Search for the cell housing the specified text and yield its (X, Y) center coordinate. 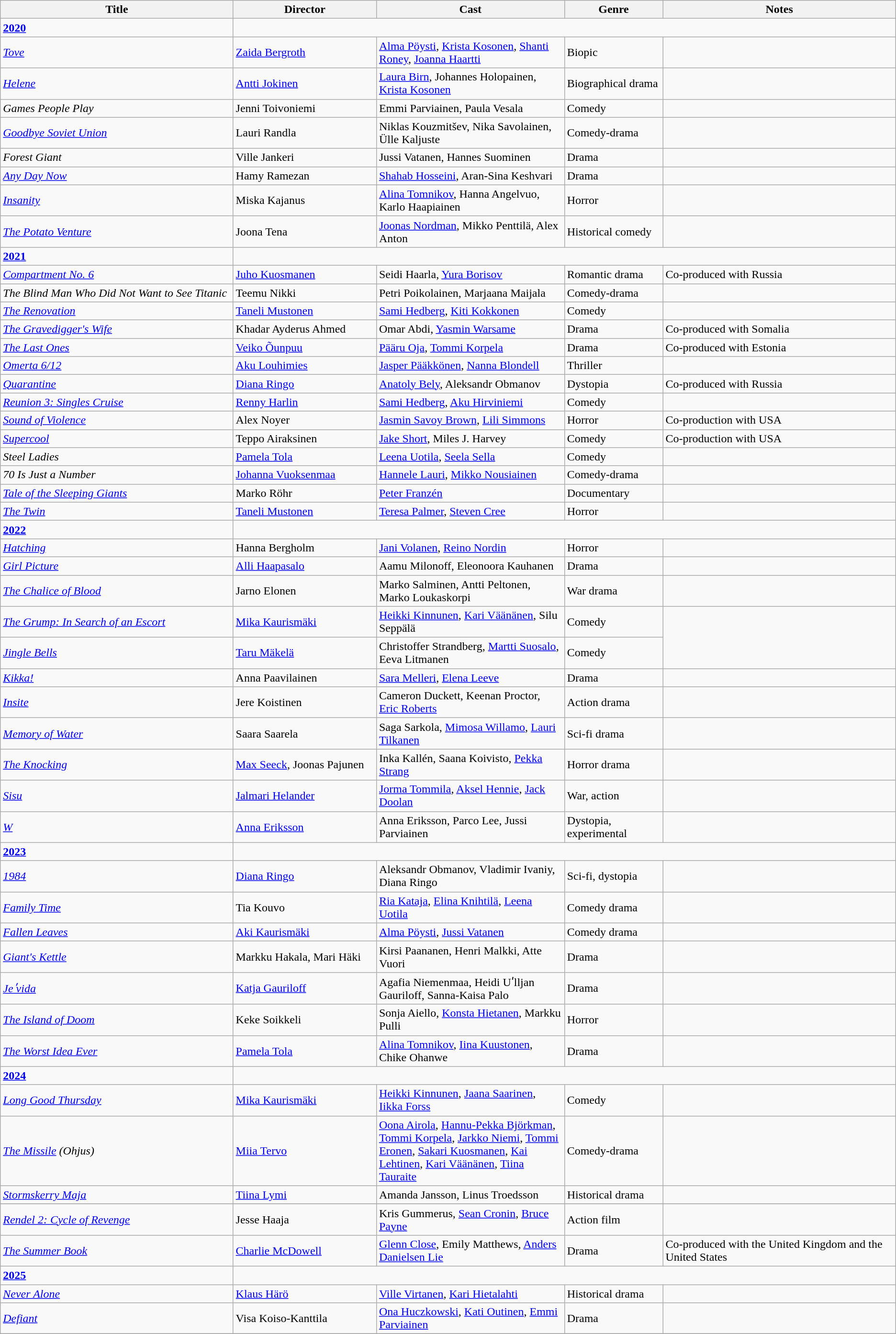
Co-produced with Estonia (779, 348)
Oona Airola, Hannu-Pekka Björkman, Tommi Korpela, Jarkko Niemi, Tommi Eronen, Sakari Kuosmanen, Kai Lehtinen, Kari Väänänen, Tiina Tauraite (470, 1151)
Alina Tomnikov, Iina Kuustonen, Chike Ohanwe (470, 1051)
Memory of Water (117, 733)
Romantic drama (614, 274)
Dystopia, experimental (614, 827)
Ona Huczkowski, Kati Outinen, Emmi Parviainen (470, 1318)
Hamy Ramezan (304, 176)
Kikka! (117, 678)
Thriller (614, 366)
Action drama (614, 703)
War drama (614, 591)
Supercool (117, 438)
Ville Virtanen, Kari Hietalahti (470, 1294)
Agafia Niemenmaa, Heidi Uʹlljan Gauriloff, Sanna-Kaisa Palo (470, 988)
The Renovation (117, 311)
Anna Paavilainen (304, 678)
Cameron Duckett, Keenan Proctor, Eric Roberts (470, 703)
Omerta 6/12 (117, 366)
Taru Mäkelä (304, 653)
Family Time (117, 908)
Peter Franzén (470, 493)
Jani Volanen, Reino Nordin (470, 548)
Visa Koiso-Kanttila (304, 1318)
Jussi Vatanen, Hannes Suominen (470, 157)
Forest Giant (117, 157)
Veiko Õunpuu (304, 348)
Aleksandr Obmanov, Vladimir Ivaniy, Diana Ringo (470, 876)
Tove (117, 53)
Alina Tomnikov, Hanna Angelvuo, Karlo Haapiainen (470, 200)
Horror drama (614, 765)
The Last Ones (117, 348)
Sci-fi drama (614, 733)
Jalmari Helander (304, 796)
Sara Melleri, Elena Leeve (470, 678)
Alli Haapasalo (304, 566)
Khadar Ayderus Ahmed (304, 329)
Teppo Airaksinen (304, 438)
Co-produced with Somalia (779, 329)
Inka Kallén, Saana Koivisto, Pekka Strang (470, 765)
Zaida Bergroth (304, 53)
The Island of Doom (117, 1020)
Omar Abdi, Yasmin Warsame (470, 329)
Sisu (117, 796)
Any Day Now (117, 176)
1984 (117, 876)
Max Seeck, Joonas Pajunen (304, 765)
Kirsi Paananen, Henri Malkki, Atte Vuori (470, 956)
Christoffer Strandberg, Martti Suosalo, Eeva Litmanen (470, 653)
Marko Salminen, Antti Peltonen, Marko Loukaskorpi (470, 591)
Anna Eriksson (304, 827)
Insite (117, 703)
War, action (614, 796)
Niklas Kouzmitšev, Nika Savolainen, Ülle Kaljuste (470, 133)
Hatching (117, 548)
Jarno Elonen (304, 591)
Markku Hakala, Mari Häki (304, 956)
Tiina Lymi (304, 1195)
Jenni Toivoniemi (304, 108)
Kris Gummerus, Sean Cronin, Bruce Payne (470, 1220)
Reunion 3: Singles Cruise (117, 402)
Genre (614, 10)
Antti Jokinen (304, 83)
Title (117, 10)
The Gravedigger's Wife (117, 329)
Action film (614, 1220)
Defiant (117, 1318)
Historical comedy (614, 232)
Compartment No. 6 (117, 274)
Joonas Nordman, Mikko Penttilä, Alex Anton (470, 232)
Stormskerry Maja (117, 1195)
Cast (470, 10)
Juho Kuosmanen (304, 274)
Dystopia (614, 384)
2022 (117, 529)
Sami Hedberg, Kiti Kokkonen (470, 311)
Amanda Jansson, Linus Troedsson (470, 1195)
Heikki Kinnunen, Kari Väänänen, Silu Seppälä (470, 622)
Notes (779, 10)
Biographical drama (614, 83)
Hannele Lauri, Mikko Nousiainen (470, 475)
The Grump: In Search of an Escort (117, 622)
Teresa Palmer, Steven Cree (470, 511)
Girl Picture (117, 566)
Miska Kajanus (304, 200)
Petri Poikolainen, Marjaana Maijala (470, 292)
2023 (117, 852)
Goodbye Soviet Union (117, 133)
Laura Birn, Johannes Holopainen, Krista Kosonen (470, 83)
Charlie McDowell (304, 1250)
Shahab Hosseini, Aran-Sina Keshvari (470, 176)
Ville Jankeri (304, 157)
Sami Hedberg, Aku Hirviniemi (470, 402)
Biopic (614, 53)
Keke Soikkeli (304, 1020)
The Blind Man Who Did Not Want to See Titanic (117, 292)
Fallen Leaves (117, 932)
Co-produced with the United Kingdom and the United States (779, 1250)
Rendel 2: Cycle of Revenge (117, 1220)
Pääru Oja, Tommi Korpela (470, 348)
Alex Noyer (304, 420)
Insanity (117, 200)
Quarantine (117, 384)
The Missile (Ohjus) (117, 1151)
Klaus Härö (304, 1294)
Tale of the Sleeping Giants (117, 493)
Emmi Parviainen, Paula Vesala (470, 108)
Aamu Milonoff, Eleonoora Kauhanen (470, 566)
Katja Gauriloff (304, 988)
The Potato Venture (117, 232)
Jesse Haaja (304, 1220)
Jake Short, Miles J. Harvey (470, 438)
Ria Kataja, Elina Knihtilä, Leena Uotila (470, 908)
The Twin (117, 511)
Teemu Nikki (304, 292)
70 Is Just a Number (117, 475)
Never Alone (117, 1294)
Games People Play (117, 108)
Marko Röhr (304, 493)
The Worst Idea Ever (117, 1051)
2021 (117, 256)
Alma Pöysti, Jussi Vatanen (470, 932)
Joona Tena (304, 232)
Heikki Kinnunen, Jaana Saarinen, Iikka Forss (470, 1100)
Sound of Violence (117, 420)
Sonja Aiello, Konsta Hietanen, Markku Pulli (470, 1020)
Long Good Thursday (117, 1100)
Seidi Haarla, Yura Borisov (470, 274)
Anatoly Bely, Aleksandr Obmanov (470, 384)
Leena Uotila, Seela Sella (470, 457)
Jeʹvida (117, 988)
Jingle Bells (117, 653)
The Chalice of Blood (117, 591)
W (117, 827)
The Summer Book (117, 1250)
Aku Louhimies (304, 366)
Sci-fi, dystopia (614, 876)
The Knocking (117, 765)
Documentary (614, 493)
Aki Kaurismäki (304, 932)
Miia Tervo (304, 1151)
Johanna Vuoksenmaa (304, 475)
2024 (117, 1076)
Glenn Close, Emily Matthews, Anders Danielsen Lie (470, 1250)
Jasper Pääkkönen, Nanna Blondell (470, 366)
Jasmin Savoy Brown, Lili Simmons (470, 420)
Alma Pöysti, Krista Kosonen, Shanti Roney, Joanna Haartti (470, 53)
2020 (117, 28)
Tia Kouvo (304, 908)
Anna Eriksson, Parco Lee, Jussi Parviainen (470, 827)
Saara Saarela (304, 733)
Renny Harlin (304, 402)
Helene (117, 83)
Hanna Bergholm (304, 548)
Jere Koistinen (304, 703)
2025 (117, 1275)
Steel Ladies (117, 457)
Saga Sarkola, Mimosa Willamo, Lauri Tilkanen (470, 733)
Giant's Kettle (117, 956)
Director (304, 10)
Lauri Randla (304, 133)
Jorma Tommila, Aksel Hennie, Jack Doolan (470, 796)
